Output the (x, y) coordinate of the center of the cell containing the given text.  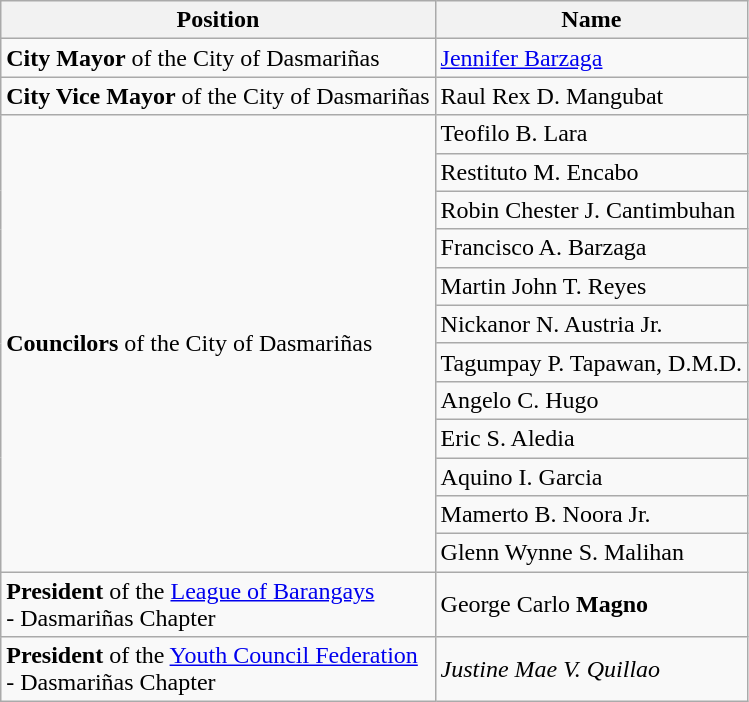
Aquino I. Garcia (592, 477)
Angelo C. Hugo (592, 400)
Jennifer Barzaga (592, 58)
Francisco A. Barzaga (592, 248)
Mamerto B. Noora Jr. (592, 515)
City Vice Mayor of the City of Dasmariñas (218, 96)
Justine Mae V. Quillao (592, 670)
Martin John T. Reyes (592, 286)
President of the Youth Council Federation- Dasmariñas Chapter (218, 670)
Glenn Wynne S. Malihan (592, 553)
Restituto M. Encabo (592, 172)
President of the League of Barangays- Dasmariñas Chapter (218, 604)
Position (218, 20)
Robin Chester J. Cantimbuhan (592, 210)
Tagumpay P. Tapawan, D.M.D. (592, 362)
Councilors of the City of Dasmariñas (218, 344)
Name (592, 20)
City Mayor of the City of Dasmariñas (218, 58)
George Carlo Magno (592, 604)
Raul Rex D. Mangubat (592, 96)
Nickanor N. Austria Jr. (592, 324)
Teofilo B. Lara (592, 134)
Eric S. Aledia (592, 438)
